Extract the (x, y) coordinate from the center of the cell holding the provided text.  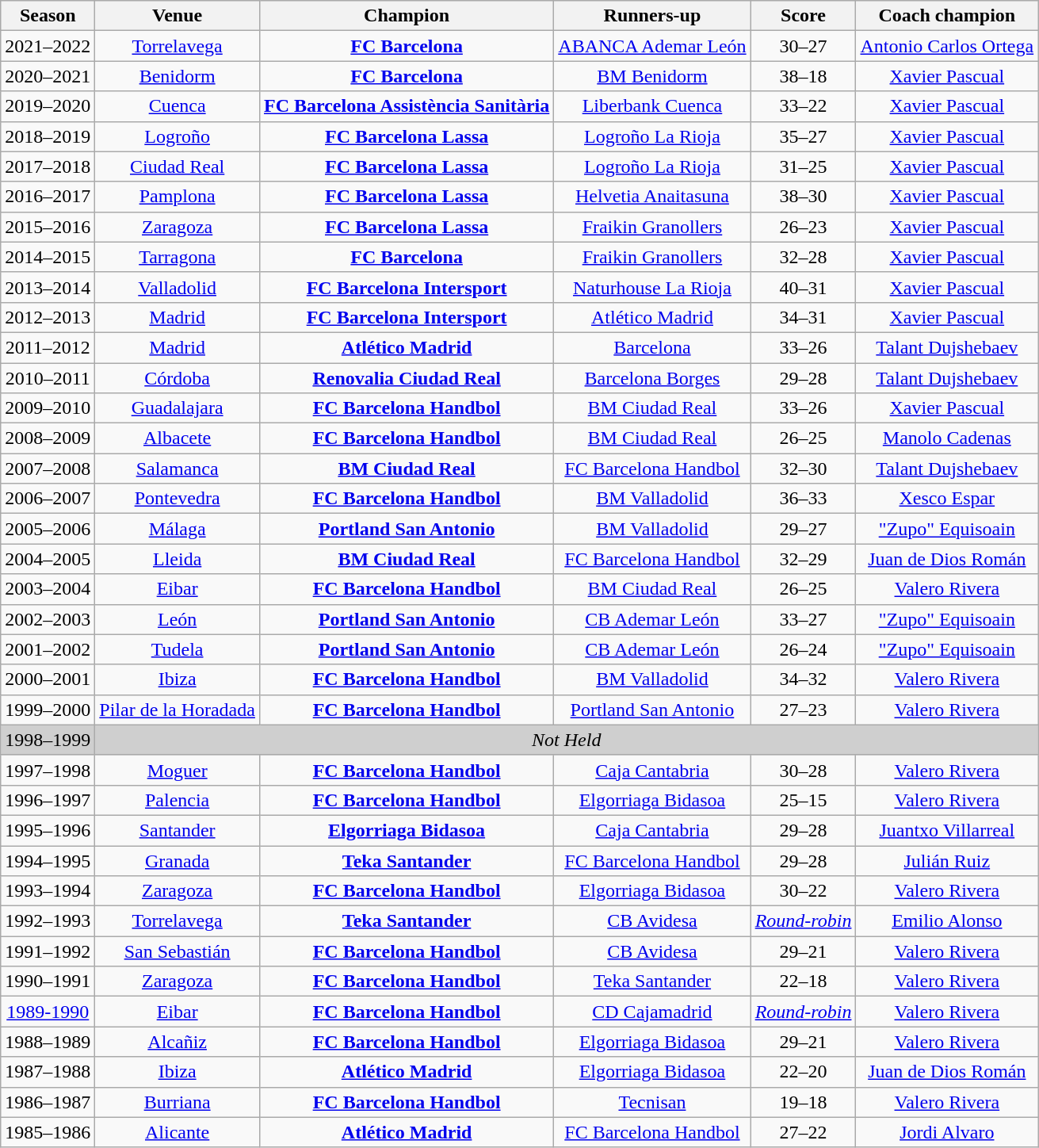
Champion (406, 16)
2006–2007 (48, 499)
Córdoba (178, 378)
22–20 (804, 1072)
38–30 (804, 197)
Granada (178, 860)
Barcelona Borges (652, 378)
Naturhouse La Rioja (652, 287)
Alcañiz (178, 1042)
2011–2012 (48, 347)
40–31 (804, 287)
Runners-up (652, 16)
33–27 (804, 619)
Moguer (178, 770)
Tarragona (178, 257)
Santander (178, 830)
30–27 (804, 46)
Renovalia Ciudad Real (406, 378)
Jordi Alvaro (947, 1132)
Burriana (178, 1102)
Helvetia Anaitasuna (652, 197)
Salamanca (178, 469)
Cuenca (178, 106)
Venue (178, 16)
2013–2014 (48, 287)
1997–1998 (48, 770)
2021–2022 (48, 46)
2007–2008 (48, 469)
2001–2002 (48, 649)
Score (804, 16)
25–15 (804, 800)
33–22 (804, 106)
Pontevedra (178, 499)
2014–2015 (48, 257)
CD Cajamadrid (652, 1012)
León (178, 619)
2019–2020 (48, 106)
BM Benidorm (652, 76)
Benidorm (178, 76)
35–27 (804, 136)
2004–2005 (48, 559)
Málaga (178, 529)
2020–2021 (48, 76)
36–33 (804, 499)
34–32 (804, 679)
1992–1993 (48, 921)
1995–1996 (48, 830)
31–25 (804, 166)
26–23 (804, 227)
Season (48, 16)
Emilio Alonso (947, 921)
1993–1994 (48, 891)
26–24 (804, 649)
Juantxo Villarreal (947, 830)
1991–1992 (48, 951)
Tecnisan (652, 1102)
Julián Ruiz (947, 860)
34–31 (804, 317)
2018–2019 (48, 136)
32–30 (804, 469)
2016–2017 (48, 197)
2008–2009 (48, 438)
1985–1986 (48, 1132)
2009–2010 (48, 408)
1986–1987 (48, 1102)
Coach champion (947, 16)
Alicante (178, 1132)
38–18 (804, 76)
Not Held (567, 740)
2017–2018 (48, 166)
2003–2004 (48, 589)
Palencia (178, 800)
27–22 (804, 1132)
1988–1989 (48, 1042)
2015–2016 (48, 227)
27–23 (804, 710)
Pamplona (178, 197)
Barcelona (652, 347)
2000–2001 (48, 679)
19–18 (804, 1102)
Xesco Espar (947, 499)
Ciudad Real (178, 166)
1994–1995 (48, 860)
FC Barcelona Assistència Sanitària (406, 106)
Logroño (178, 136)
2005–2006 (48, 529)
Tudela (178, 649)
Guadalajara (178, 408)
29–27 (804, 529)
Liberbank Cuenca (652, 106)
Manolo Cadenas (947, 438)
30–28 (804, 770)
San Sebastián (178, 951)
2010–2011 (48, 378)
32–29 (804, 559)
1998–1999 (48, 740)
Valladolid (178, 287)
1987–1988 (48, 1072)
2012–2013 (48, 317)
1989-1990 (48, 1012)
Pilar de la Horadada (178, 710)
1999–2000 (48, 710)
1990–1991 (48, 982)
Antonio Carlos Ortega (947, 46)
2002–2003 (48, 619)
32–28 (804, 257)
22–18 (804, 982)
ABANCA Ademar León (652, 46)
30–22 (804, 891)
Albacete (178, 438)
Lleida (178, 559)
1996–1997 (48, 800)
